Scan for the cell matching the given text and deliver its [x, y] coordinate at center. 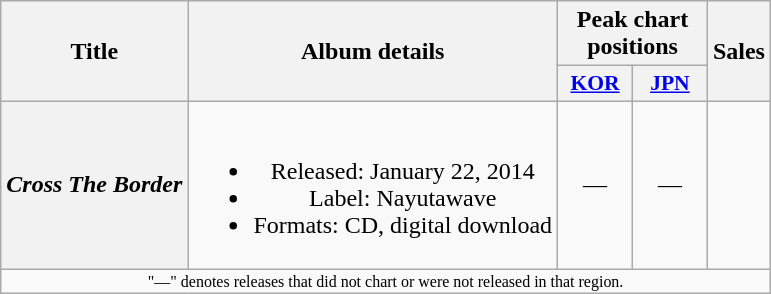
Title [94, 52]
KOR [596, 84]
Released: January 22, 2014 Label: NayutawaveFormats: CD, digital download [373, 184]
Peak chart positions [633, 34]
Album details [373, 52]
JPN [670, 84]
Cross The Border [94, 184]
"—" denotes releases that did not chart or were not released in that region. [386, 280]
Sales [738, 52]
